Search for the cell housing the specified text and yield its (x, y) center coordinate. 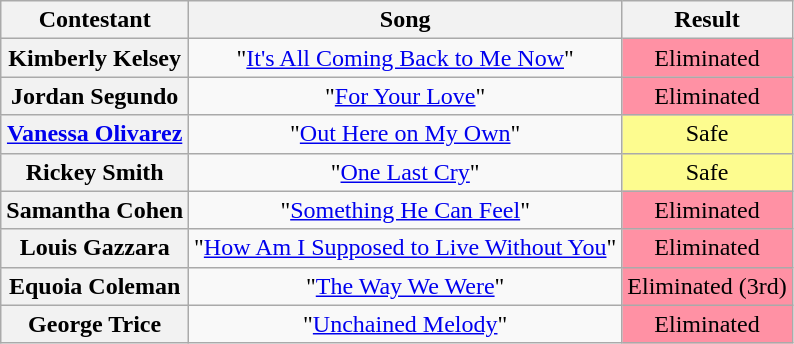
"The Way We Were" (406, 286)
"For Your Love" (406, 96)
"Out Here on My Own" (406, 134)
Samantha Cohen (95, 210)
Vanessa Olivarez (95, 134)
"Something He Can Feel" (406, 210)
Louis Gazzara (95, 248)
Eliminated (3rd) (707, 286)
Contestant (95, 20)
"Unchained Melody" (406, 324)
Rickey Smith (95, 172)
"It's All Coming Back to Me Now" (406, 58)
Jordan Segundo (95, 96)
"How Am I Supposed to Live Without You" (406, 248)
"One Last Cry" (406, 172)
Equoia Coleman (95, 286)
Kimberly Kelsey (95, 58)
Result (707, 20)
George Trice (95, 324)
Song (406, 20)
